Detect which cell encompasses the target text, then output its (x, y) center coordinate. 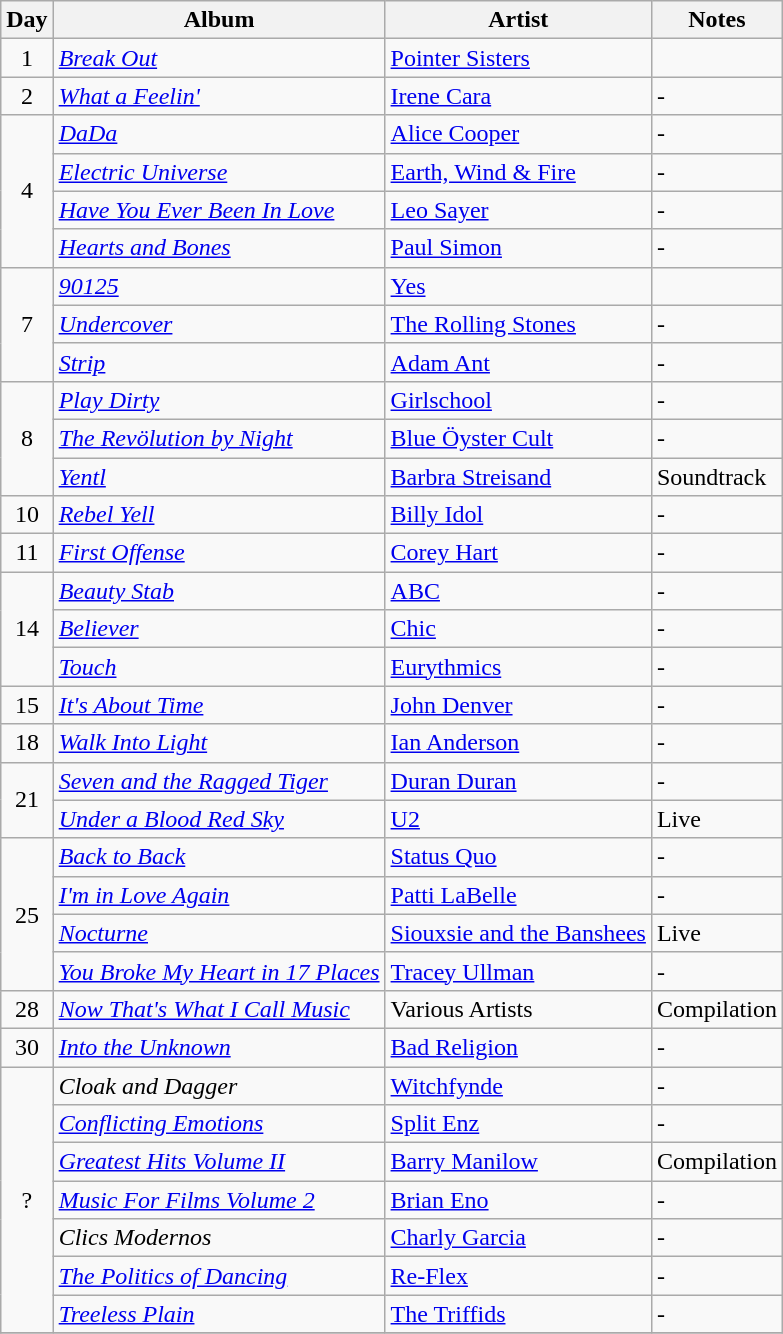
The Rolling Stones (518, 324)
The Politics of Dancing (219, 1276)
Electric Universe (219, 172)
Nocturne (219, 933)
Ian Anderson (518, 743)
30 (27, 1047)
Patti LaBelle (518, 895)
Girlschool (518, 400)
Re-Flex (518, 1276)
Chic (518, 629)
Break Out (219, 58)
Play Dirty (219, 400)
Siouxsie and the Banshees (518, 933)
Eurythmics (518, 667)
Into the Unknown (219, 1047)
1 (27, 58)
I'm in Love Again (219, 895)
Music For Films Volume 2 (219, 1200)
Charly Garcia (518, 1238)
7 (27, 324)
Status Quo (518, 857)
Treeless Plain (219, 1314)
Barry Manilow (518, 1162)
21 (27, 800)
Rebel Yell (219, 515)
Now That's What I Call Music (219, 1009)
Back to Back (219, 857)
Clics Modernos (219, 1238)
Split Enz (518, 1124)
Paul Simon (518, 248)
18 (27, 743)
Alice Cooper (518, 134)
What a Feelin' (219, 96)
DaDa (219, 134)
You Broke My Heart in 17 Places (219, 971)
Bad Religion (518, 1047)
Tracey Ullman (518, 971)
2 (27, 96)
Strip (219, 362)
Artist (518, 20)
Irene Cara (518, 96)
It's About Time (219, 705)
Leo Sayer (518, 210)
Soundtrack (716, 477)
Various Artists (518, 1009)
Pointer Sisters (518, 58)
Duran Duran (518, 781)
Blue Öyster Cult (518, 438)
? (27, 1199)
25 (27, 914)
Notes (716, 20)
Conflicting Emotions (219, 1124)
4 (27, 191)
Earth, Wind & Fire (518, 172)
28 (27, 1009)
U2 (518, 819)
11 (27, 553)
Have You Ever Been In Love (219, 210)
Album (219, 20)
Cloak and Dagger (219, 1085)
Barbra Streisand (518, 477)
First Offense (219, 553)
Believer (219, 629)
15 (27, 705)
John Denver (518, 705)
8 (27, 438)
Hearts and Bones (219, 248)
Greatest Hits Volume II (219, 1162)
Walk Into Light (219, 743)
Yentl (219, 477)
Day (27, 20)
Brian Eno (518, 1200)
90125 (219, 286)
The Revölution by Night (219, 438)
10 (27, 515)
Billy Idol (518, 515)
Beauty Stab (219, 591)
14 (27, 629)
Seven and the Ragged Tiger (219, 781)
Witchfynde (518, 1085)
Under a Blood Red Sky (219, 819)
Adam Ant (518, 362)
Corey Hart (518, 553)
Undercover (219, 324)
Yes (518, 286)
The Triffids (518, 1314)
ABC (518, 591)
Touch (219, 667)
